Provide the [x, y] coordinate of the cell's center where the given text is located.  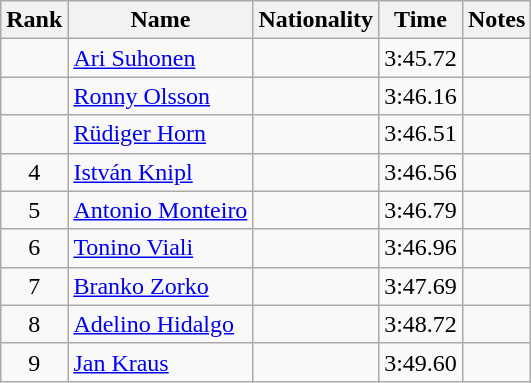
Rank [34, 20]
Ronny Olsson [160, 96]
3:46.79 [421, 210]
Tonino Viali [160, 248]
3:46.16 [421, 96]
Branko Zorko [160, 286]
Name [160, 20]
6 [34, 248]
3:45.72 [421, 58]
3:46.51 [421, 134]
3:47.69 [421, 286]
Nationality [316, 20]
Notes [496, 20]
3:48.72 [421, 324]
Rüdiger Horn [160, 134]
4 [34, 172]
István Knipl [160, 172]
Ari Suhonen [160, 58]
Adelino Hidalgo [160, 324]
Antonio Monteiro [160, 210]
3:49.60 [421, 362]
8 [34, 324]
5 [34, 210]
Jan Kraus [160, 362]
3:46.56 [421, 172]
9 [34, 362]
Time [421, 20]
3:46.96 [421, 248]
7 [34, 286]
